Return the (x, y) coordinate for the center point of the cell that contains the specified text.  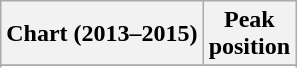
Chart (2013–2015) (102, 34)
Peakposition (249, 34)
